Detect which cell encompasses the target text, then output its (X, Y) center coordinate. 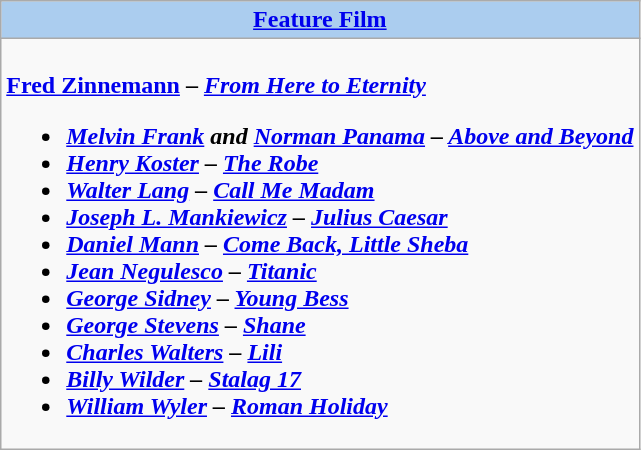
Feature Film (320, 20)
